For the text-containing cell, return its midpoint in [x, y] coordinate format. 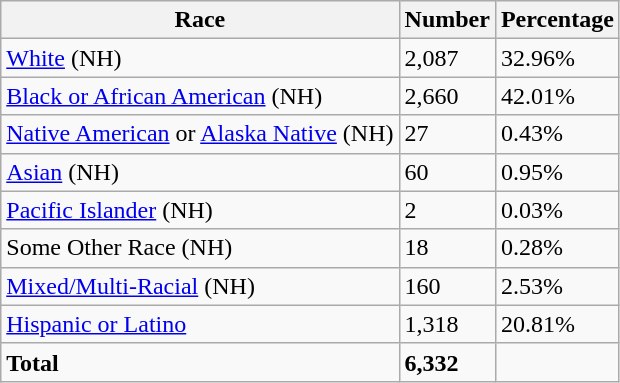
20.81% [557, 324]
2.53% [557, 286]
1,318 [447, 324]
Native American or Alaska Native (NH) [200, 134]
6,332 [447, 362]
Black or African American (NH) [200, 96]
Pacific Islander (NH) [200, 210]
0.43% [557, 134]
Asian (NH) [200, 172]
27 [447, 134]
60 [447, 172]
160 [447, 286]
0.28% [557, 248]
42.01% [557, 96]
0.03% [557, 210]
Some Other Race (NH) [200, 248]
Race [200, 20]
Mixed/Multi-Racial (NH) [200, 286]
Hispanic or Latino [200, 324]
32.96% [557, 58]
2 [447, 210]
2,660 [447, 96]
Number [447, 20]
Percentage [557, 20]
18 [447, 248]
2,087 [447, 58]
White (NH) [200, 58]
Total [200, 362]
0.95% [557, 172]
